Detect which cell encompasses the target text, then output its [x, y] center coordinate. 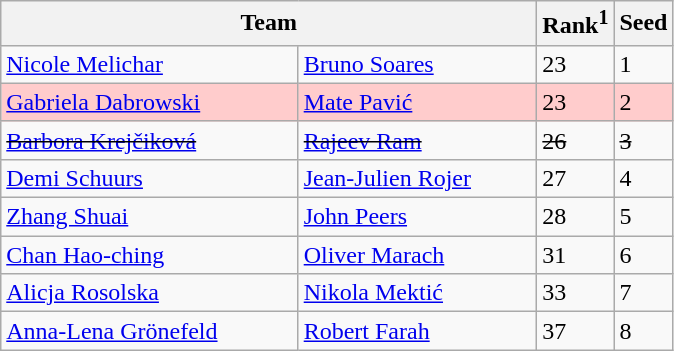
27 [576, 178]
John Peers [418, 217]
Zhang Shuai [150, 217]
28 [576, 217]
2 [644, 102]
Oliver Marach [418, 255]
5 [644, 217]
8 [644, 331]
Gabriela Dabrowski [150, 102]
Rank1 [576, 24]
Bruno Soares [418, 64]
Chan Hao-ching [150, 255]
Nicole Melichar [150, 64]
Alicja Rosolska [150, 293]
6 [644, 255]
Rajeev Ram [418, 140]
Nikola Mektić [418, 293]
31 [576, 255]
7 [644, 293]
33 [576, 293]
3 [644, 140]
Anna-Lena Grönefeld [150, 331]
Jean-Julien Rojer [418, 178]
37 [576, 331]
Team [269, 24]
Mate Pavić [418, 102]
Demi Schuurs [150, 178]
1 [644, 64]
Robert Farah [418, 331]
Barbora Krejčiková [150, 140]
4 [644, 178]
Seed [644, 24]
26 [576, 140]
